Identify which cell holds the provided text, then report its (X, Y) central coordinate. 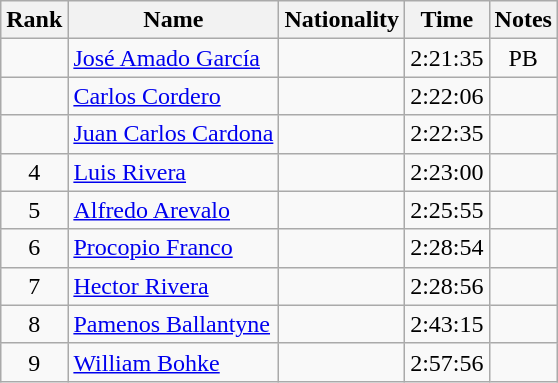
Nationality (342, 20)
6 (34, 248)
Luis Rivera (174, 172)
2:22:35 (447, 134)
Time (447, 20)
2:22:06 (447, 96)
Hector Rivera (174, 286)
2:57:56 (447, 362)
Pamenos Ballantyne (174, 324)
2:21:35 (447, 58)
2:28:54 (447, 248)
2:43:15 (447, 324)
Carlos Cordero (174, 96)
2:25:55 (447, 210)
PB (523, 58)
Notes (523, 20)
Rank (34, 20)
2:28:56 (447, 286)
4 (34, 172)
2:23:00 (447, 172)
William Bohke (174, 362)
9 (34, 362)
Juan Carlos Cardona (174, 134)
Alfredo Arevalo (174, 210)
7 (34, 286)
Name (174, 20)
5 (34, 210)
Procopio Franco (174, 248)
8 (34, 324)
José Amado García (174, 58)
